Locate the cell with the specified text and output its [x, y] center coordinate. 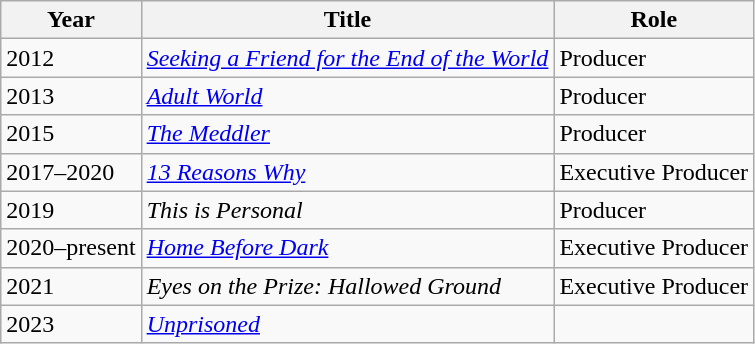
Eyes on the Prize: Hallowed Ground [348, 286]
2015 [71, 134]
The Meddler [348, 134]
Role [654, 20]
Seeking a Friend for the End of the World [348, 58]
Home Before Dark [348, 248]
Title [348, 20]
13 Reasons Why [348, 172]
Adult World [348, 96]
2023 [71, 324]
2020–present [71, 248]
2017–2020 [71, 172]
2013 [71, 96]
Year [71, 20]
2012 [71, 58]
This is Personal [348, 210]
2019 [71, 210]
Unprisoned [348, 324]
2021 [71, 286]
